Identify which cell holds the provided text, then report its [X, Y] central coordinate. 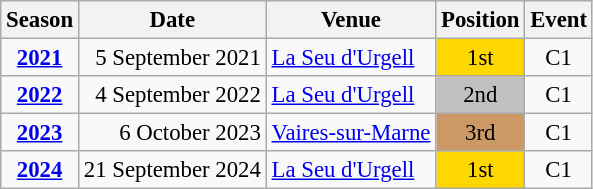
Season [40, 20]
Position [480, 20]
3rd [480, 133]
2023 [40, 133]
5 September 2021 [172, 58]
2024 [40, 170]
21 September 2024 [172, 170]
2nd [480, 95]
Venue [351, 20]
4 September 2022 [172, 95]
2022 [40, 95]
2021 [40, 58]
Date [172, 20]
Vaires-sur-Marne [351, 133]
6 October 2023 [172, 133]
Event [559, 20]
